From the cell containing the given text, extract its center point as (X, Y) coordinate. 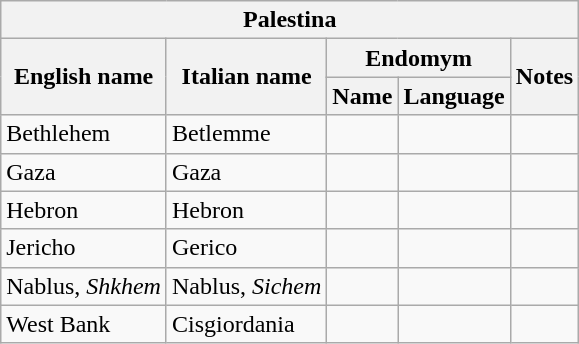
Italian name (246, 77)
Gerico (246, 248)
Bethlehem (84, 134)
Language (454, 96)
Nablus, Sichem (246, 286)
Palestina (290, 20)
Jericho (84, 248)
Nablus, Shkhem (84, 286)
Notes (544, 77)
Betlemme (246, 134)
Cisgiordania (246, 324)
Endomym (418, 58)
English name (84, 77)
West Bank (84, 324)
Name (362, 96)
